Find where the given text appears and provide that cell's center as (X, Y) coordinate. 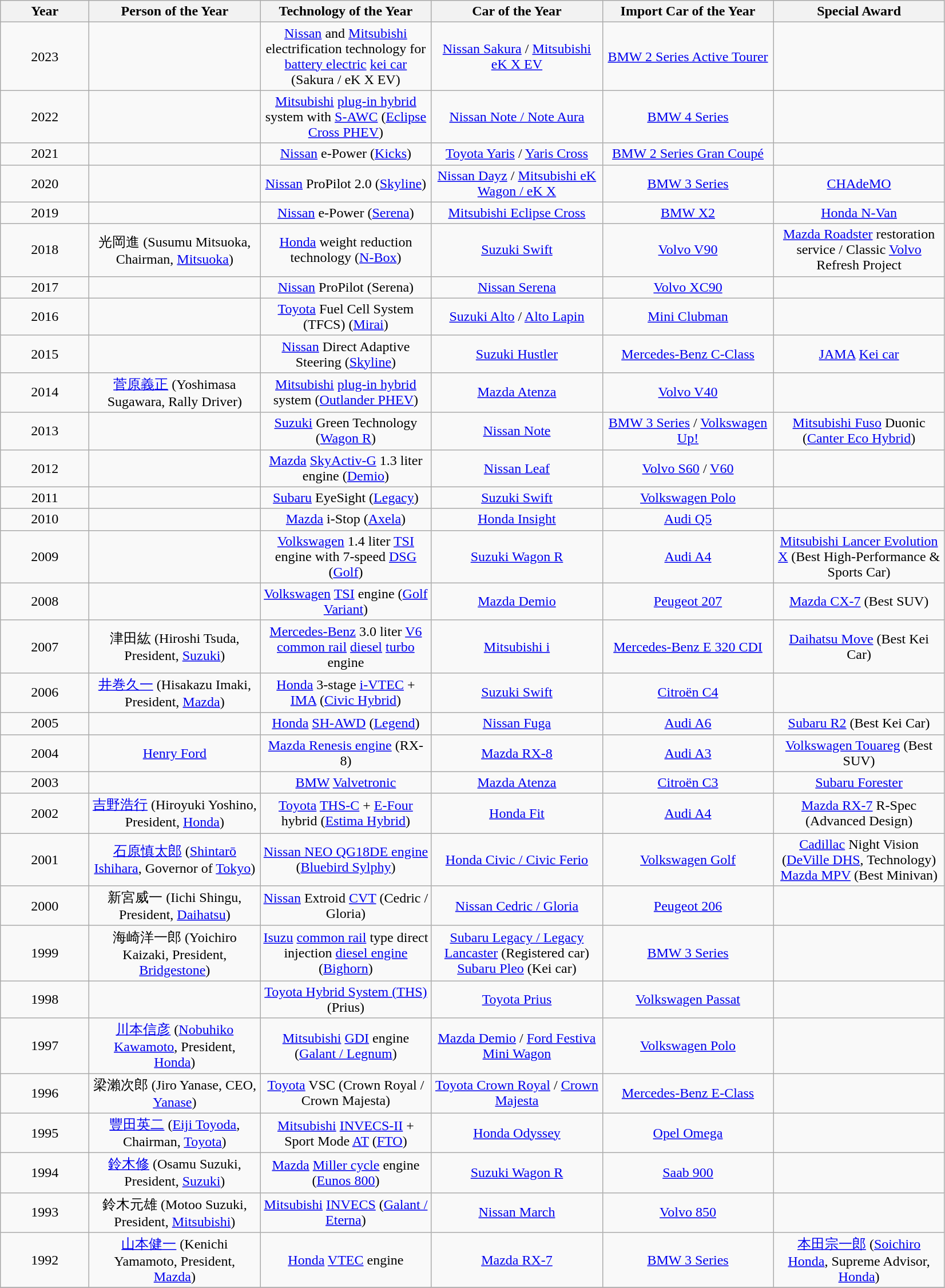
豐田英二 (Eiji Toyoda, Chairman, Toyota) (175, 1133)
Honda VTEC engine (346, 1261)
Nissan Note / Note Aura (517, 117)
Toyota THS-C + E-Four hybrid (Estima Hybrid) (346, 813)
2020 (45, 183)
Volkswagen Golf (688, 860)
Subaru EyeSight (Legacy) (346, 498)
Special Award (859, 11)
Nissan Dayz / Mitsubishi eK Wagon / eK X (517, 183)
BMW 3 Series / Volkswagen Up! (688, 431)
Peugeot 207 (688, 602)
Toyota Prius (517, 1000)
Citroën C4 (688, 693)
Year (45, 11)
Cadillac Night Vision (DeVille DHS, Technology)Mazda MPV (Best Minivan) (859, 860)
Volvo V90 (688, 250)
Volkswagen TSI engine (Golf Variant) (346, 602)
Honda weight reduction technology (N-Box) (346, 250)
Saab 900 (688, 1173)
新宮威一 (Iichi Shingu, President, Daihatsu) (175, 906)
1994 (45, 1173)
2013 (45, 431)
Toyota VSC (Crown Royal / Crown Majesta) (346, 1093)
Subaru Forester (859, 782)
井巻久一 (Hisakazu Imaki, President, Mazda) (175, 693)
Car of the Year (517, 11)
1996 (45, 1093)
1998 (45, 1000)
Nissan March (517, 1213)
Mitsubishi INVECS (Galant / Eterna) (346, 1213)
Nissan ProPilot (Serena) (346, 287)
BMW 2 Series Gran Coupé (688, 154)
Isuzu common rail type direct injection diesel engine (Bighorn) (346, 953)
Mazda CX-7 (Best SUV) (859, 602)
Mercedes-Benz E-Class (688, 1093)
Mazda Renesis engine (RX-8) (346, 753)
2007 (45, 646)
2015 (45, 353)
Subaru Legacy / Legacy Lancaster (Registered car)Subaru Pleo (Kei car) (517, 953)
Mercedes-Benz E 320 CDI (688, 646)
Mitsubishi INVECS-II + Sport Mode AT (FTO) (346, 1133)
Honda Fit (517, 813)
Nissan NEO QG18DE engine (Bluebird Sylphy) (346, 860)
BMW 2 Series Active Tourer (688, 56)
Mercedes-Benz 3.0 liter V6 common rail diesel turbo engine (346, 646)
津田紘 (Hiroshi Tsuda, President, Suzuki) (175, 646)
CHAdeMO (859, 183)
Henry Ford (175, 753)
Nissan Sakura / Mitsubishi eK X EV (517, 56)
Volvo XC90 (688, 287)
光岡進 (Susumu Mitsuoka, Chairman, Mitsuoka) (175, 250)
2011 (45, 498)
2004 (45, 753)
2014 (45, 392)
Mazda i-Stop (Axela) (346, 519)
2001 (45, 860)
Mazda RX-7 R-Spec (Advanced Design) (859, 813)
Import Car of the Year (688, 11)
Mazda SkyActiv-G 1.3 liter engine (Demio) (346, 468)
1995 (45, 1133)
Audi A6 (688, 723)
2012 (45, 468)
1992 (45, 1261)
Suzuki Hustler (517, 353)
Mitsubishi plug-in hybrid system with S-AWC (Eclipse Cross PHEV) (346, 117)
2021 (45, 154)
海崎洋一郎 (Yoichiro Kaizaki, President, Bridgestone) (175, 953)
菅原義正 (Yoshimasa Sugawara, Rally Driver) (175, 392)
2016 (45, 317)
Mini Clubman (688, 317)
2022 (45, 117)
Mitsubishi i (517, 646)
Mitsubishi GDI engine (Galant / Legnum) (346, 1045)
Audi A3 (688, 753)
2000 (45, 906)
2003 (45, 782)
Honda 3-stage i-VTEC + IMA (Civic Hybrid) (346, 693)
Suzuki Alto / Alto Lapin (517, 317)
鈴木元雄 (Motoo Suzuki, President, Mitsubishi) (175, 1213)
1993 (45, 1213)
Volvo V40 (688, 392)
Mitsubishi Lancer Evolution X (Best High-Performance & Sports Car) (859, 556)
Mazda Demio / Ford Festiva Mini Wagon (517, 1045)
Toyota Crown Royal / Crown Majesta (517, 1093)
2009 (45, 556)
2002 (45, 813)
JAMA Kei car (859, 353)
Volvo 850 (688, 1213)
Mazda Miller cycle engine (Eunos 800) (346, 1173)
Mitsubishi plug-in hybrid system (Outlander PHEV) (346, 392)
Daihatsu Move (Best Kei Car) (859, 646)
Nissan Direct Adaptive Steering (Skyline) (346, 353)
Honda Odyssey (517, 1133)
2023 (45, 56)
石原慎太郎 (Shintarō Ishihara, Governor of Tokyo) (175, 860)
Toyota Yaris / Yaris Cross (517, 154)
2008 (45, 602)
Volvo S60 / V60 (688, 468)
2006 (45, 693)
Toyota Hybrid System (THS) (Prius) (346, 1000)
Audi Q5 (688, 519)
BMW Valvetronic (346, 782)
BMW X2 (688, 213)
1999 (45, 953)
Volkswagen Touareg (Best SUV) (859, 753)
梁瀨次郎 (Jiro Yanase, CEO, Yanase) (175, 1093)
Subaru R2 (Best Kei Car) (859, 723)
2018 (45, 250)
Mazda Roadster restoration service / Classic Volvo Refresh Project (859, 250)
Nissan Serena (517, 287)
Mercedes-Benz C-Class (688, 353)
Peugeot 206 (688, 906)
2010 (45, 519)
Nissan e-Power (Serena) (346, 213)
Nissan e-Power (Kicks) (346, 154)
鈴木修 (Osamu Suzuki, President, Suzuki) (175, 1173)
吉野浩行 (Hiroyuki Yoshino, President, Honda) (175, 813)
川本信彦 (Nobuhiko Kawamoto, President, Honda) (175, 1045)
Volkswagen Passat (688, 1000)
2005 (45, 723)
Nissan Leaf (517, 468)
Mitsubishi Fuso Duonic (Canter Eco Hybrid) (859, 431)
1997 (45, 1045)
Nissan ProPilot 2.0 (Skyline) (346, 183)
Toyota Fuel Cell System (TFCS) (Mirai) (346, 317)
Mazda RX-8 (517, 753)
2017 (45, 287)
Suzuki Green Technology (Wagon R) (346, 431)
Person of the Year (175, 11)
Nissan Extroid CVT (Cedric / Gloria) (346, 906)
Technology of the Year (346, 11)
Nissan Cedric / Gloria (517, 906)
Honda Insight (517, 519)
Citroën C3 (688, 782)
Nissan Fuga (517, 723)
Mitsubishi Eclipse Cross (517, 213)
Nissan and Mitsubishi electrification technology for battery electric kei car (Sakura / eK X EV) (346, 56)
山本健一 (Kenichi Yamamoto, President, Mazda) (175, 1261)
Nissan Note (517, 431)
Honda SH-AWD (Legend) (346, 723)
Mazda Demio (517, 602)
Volkswagen 1.4 liter TSI engine with 7-speed DSG (Golf) (346, 556)
本田宗一郎 (Soichiro Honda, Supreme Advisor, Honda) (859, 1261)
Honda N-Van (859, 213)
Opel Omega (688, 1133)
Honda Civic / Civic Ferio (517, 860)
BMW 4 Series (688, 117)
2019 (45, 213)
Mazda RX-7 (517, 1261)
